Detect which cell encompasses the target text, then output its (x, y) center coordinate. 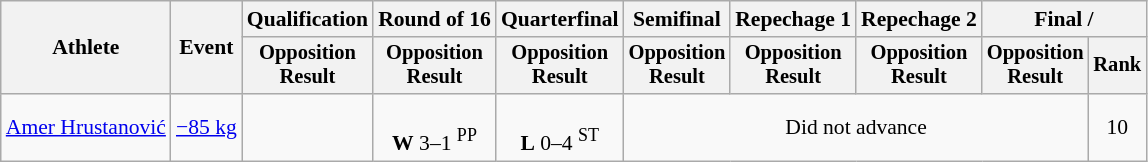
L 0–4 ST (560, 128)
Quarterfinal (560, 19)
Round of 16 (434, 19)
Amer Hrustanović (86, 128)
W 3–1 PP (434, 128)
Event (206, 48)
Semifinal (678, 19)
Repechage 2 (919, 19)
Rank (1117, 66)
10 (1117, 128)
−85 kg (206, 128)
Qualification (308, 19)
Did not advance (856, 128)
Repechage 1 (793, 19)
Final / (1064, 19)
Athlete (86, 48)
